Provide the [X, Y] coordinate of the cell's center where the given text is located.  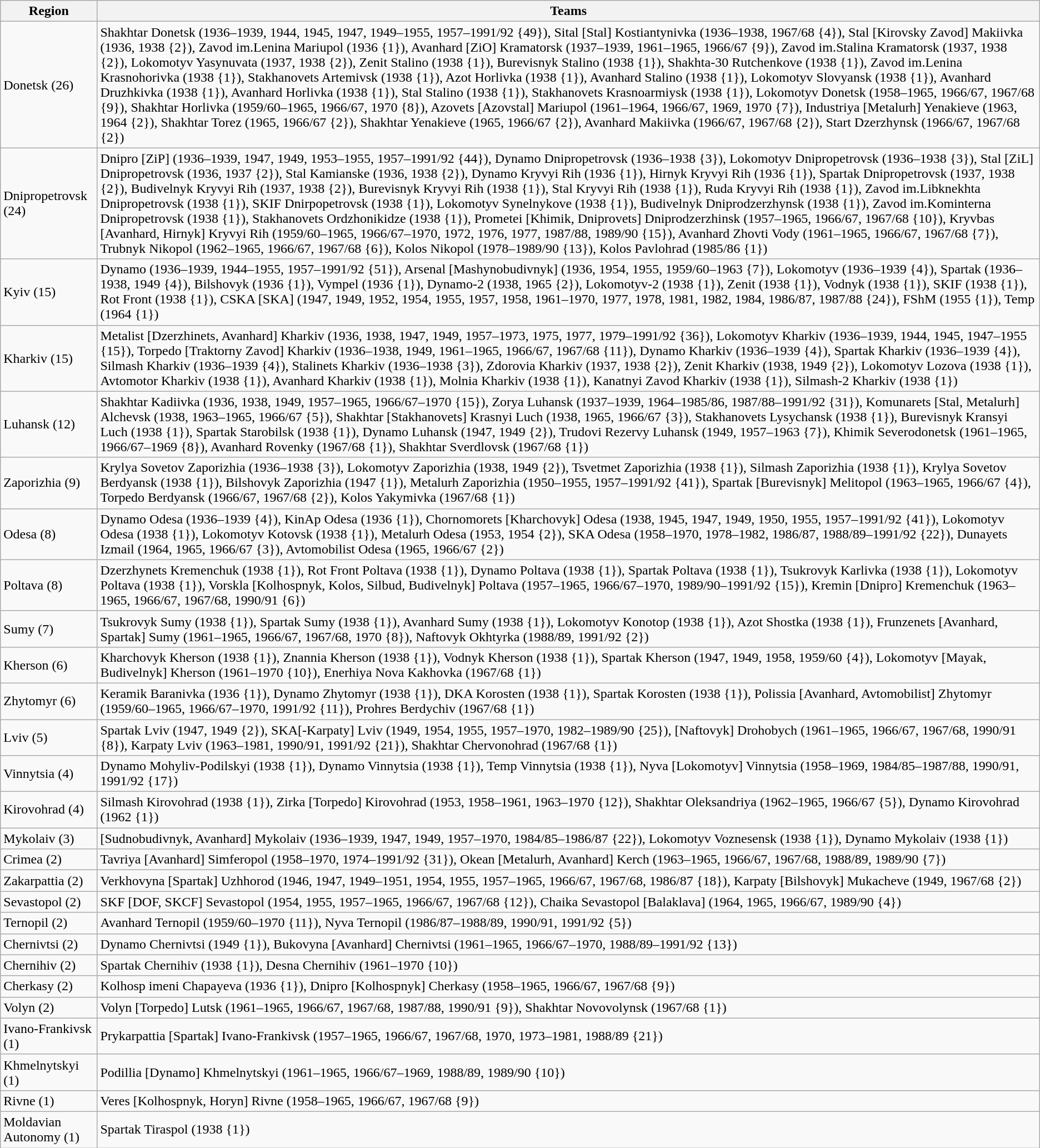
Vinnytsia (4) [49, 773]
Avanhard Ternopil (1959/60–1970 {11}), Nyva Ternopil (1986/87–1988/89, 1990/91, 1991/92 {5}) [568, 923]
Zaporizhia (9) [49, 483]
Kherson (6) [49, 665]
Tavriya [Avanhard] Simferopol (1958–1970, 1974–1991/92 {31}), Okean [Metalurh, Avanhard] Kerch (1963–1965, 1966/67, 1967/68, 1988/89, 1989/90 {7}) [568, 860]
Donetsk (26) [49, 84]
Lviv (5) [49, 737]
Khmelnytskyi (1) [49, 1072]
Sevastopol (2) [49, 902]
Teams [568, 11]
Kharkiv (15) [49, 358]
Volyn (2) [49, 1007]
Chernihiv (2) [49, 965]
Dynamo Chernivtsi (1949 {1}), Bukovyna [Avanhard] Chernivtsi (1961–1965, 1966/67–1970, 1988/89–1991/92 {13}) [568, 944]
Spartak Tiraspol (1938 {1}) [568, 1129]
Ternopil (2) [49, 923]
Podillia [Dynamo] Khmelnytskyi (1961–1965, 1966/67–1969, 1988/89, 1989/90 {10}) [568, 1072]
Sumy (7) [49, 629]
Kyiv (15) [49, 292]
Kolhosp imeni Chapayeva (1936 {1}), Dnipro [Kolhospnyk] Cherkasy (1958–1965, 1966/67, 1967/68 {9}) [568, 986]
Poltava (8) [49, 585]
Odesa (8) [49, 534]
Moldavian Autonomy (1) [49, 1129]
Zakarpattia (2) [49, 881]
Prykarpattia [Spartak] Ivano-Frankivsk (1957–1965, 1966/67, 1967/68, 1970, 1973–1981, 1988/89 {21}) [568, 1036]
Ivano-Frankivsk (1) [49, 1036]
Cherkasy (2) [49, 986]
Zhytomyr (6) [49, 701]
Region [49, 11]
Veres [Kolhospnyk, Horyn] Rivne (1958–1965, 1966/67, 1967/68 {9}) [568, 1101]
Mykolaiv (3) [49, 838]
Volyn [Torpedo] Lutsk (1961–1965, 1966/67, 1967/68, 1987/88, 1990/91 {9}), Shakhtar Novovolynsk (1967/68 {1}) [568, 1007]
Chernivtsi (2) [49, 944]
SKF [DOF, SKCF] Sevastopol (1954, 1955, 1957–1965, 1966/67, 1967/68 {12}), Chaika Sevastopol [Balaklava] (1964, 1965, 1966/67, 1989/90 {4}) [568, 902]
Dnipropetrovsk (24) [49, 203]
Crimea (2) [49, 860]
Kirovohrad (4) [49, 810]
Luhansk (12) [49, 425]
Spartak Chernihiv (1938 {1}), Desna Chernihiv (1961–1970 {10}) [568, 965]
Rivne (1) [49, 1101]
